Scan for the cell matching the given text and deliver its [x, y] coordinate at center. 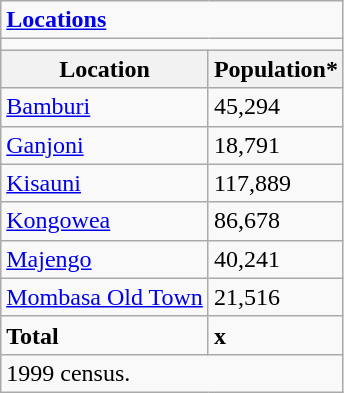
40,241 [276, 259]
Kongowea [105, 221]
Ganjoni [105, 145]
18,791 [276, 145]
45,294 [276, 107]
117,889 [276, 183]
Mombasa Old Town [105, 297]
Locations [172, 20]
x [276, 335]
Total [105, 335]
21,516 [276, 297]
Bamburi [105, 107]
1999 census. [172, 373]
Location [105, 69]
Majengo [105, 259]
Kisauni [105, 183]
86,678 [276, 221]
Population* [276, 69]
